Return the [X, Y] coordinate for the center point of the cell that contains the specified text.  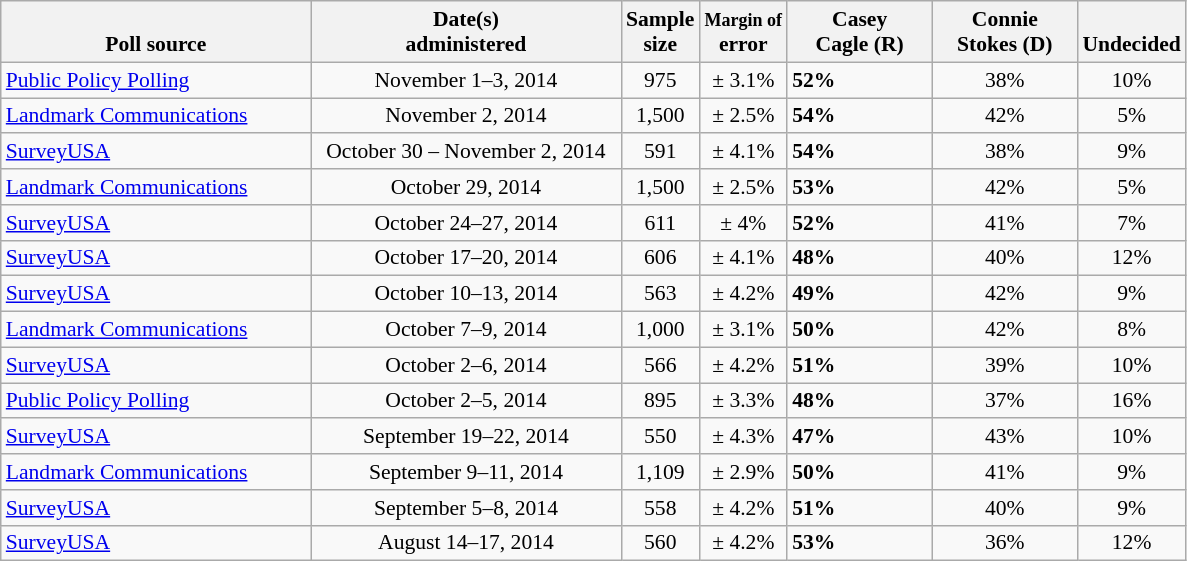
563 [660, 294]
1,000 [660, 330]
36% [1004, 543]
591 [660, 152]
558 [660, 508]
550 [660, 437]
Margin oferror [743, 32]
49% [860, 294]
October 2–6, 2014 [466, 365]
± 4.3% [743, 437]
16% [1131, 401]
47% [860, 437]
November 2, 2014 [466, 116]
8% [1131, 330]
October 17–20, 2014 [466, 258]
895 [660, 401]
Samplesize [660, 32]
October 2–5, 2014 [466, 401]
± 3.3% [743, 401]
39% [1004, 365]
1,109 [660, 472]
ConnieStokes (D) [1004, 32]
October 29, 2014 [466, 187]
October 7–9, 2014 [466, 330]
560 [660, 543]
November 1–3, 2014 [466, 80]
September 5–8, 2014 [466, 508]
October 30 – November 2, 2014 [466, 152]
975 [660, 80]
August 14–17, 2014 [466, 543]
606 [660, 258]
± 4% [743, 223]
CaseyCagle (R) [860, 32]
± 2.9% [743, 472]
September 9–11, 2014 [466, 472]
7% [1131, 223]
611 [660, 223]
Poll source [156, 32]
Undecided [1131, 32]
37% [1004, 401]
September 19–22, 2014 [466, 437]
566 [660, 365]
October 10–13, 2014 [466, 294]
Date(s)administered [466, 32]
43% [1004, 437]
October 24–27, 2014 [466, 223]
